Locate the cell with the specified text and output its (x, y) center coordinate. 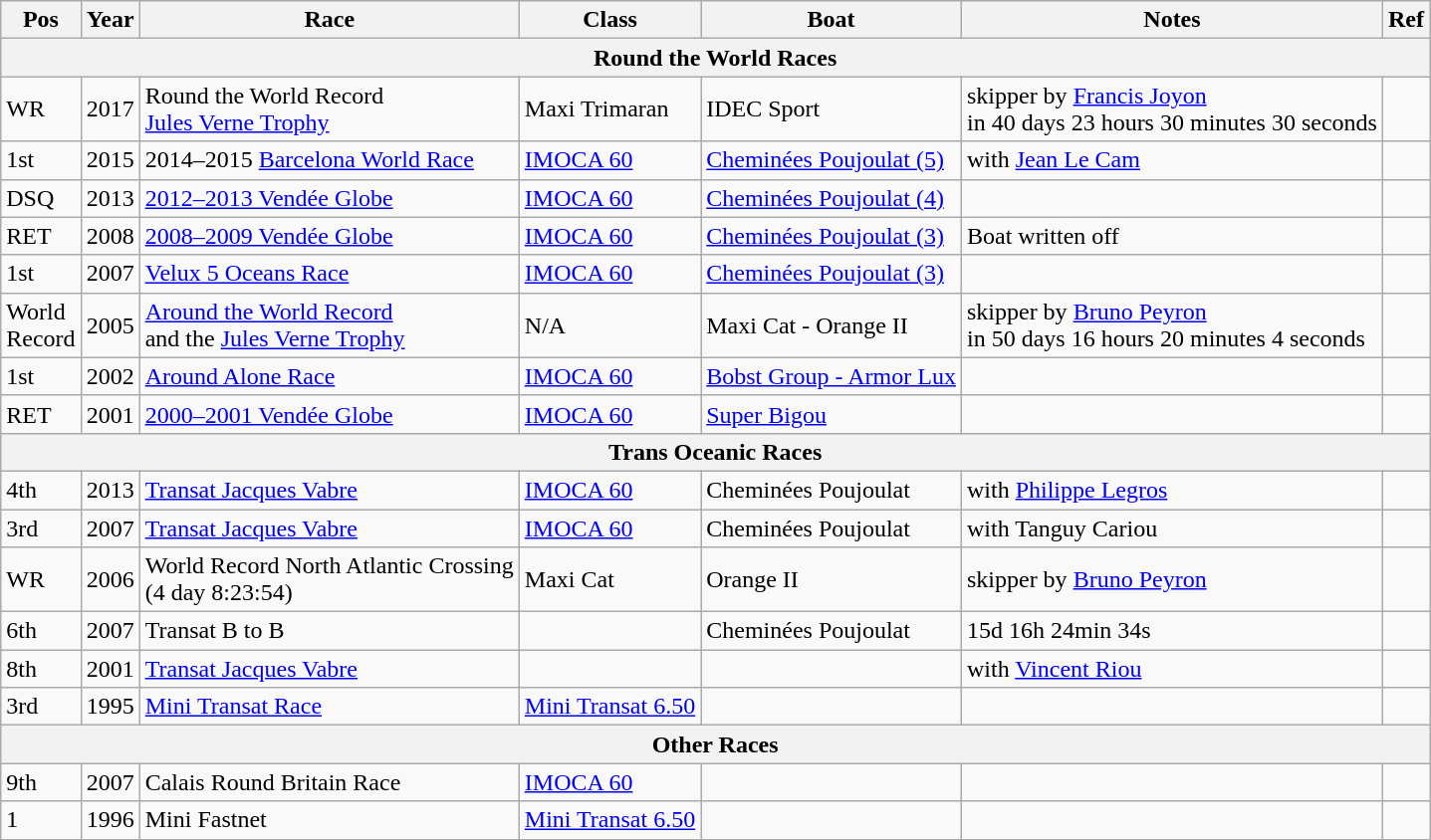
9th (41, 782)
Round the World RecordJules Verne Trophy (329, 109)
Trans Oceanic Races (715, 452)
Super Bigou (832, 414)
DSQ (41, 198)
Ref (1406, 20)
IDEC Sport (832, 109)
Maxi Cat - Orange II (832, 324)
4th (41, 490)
Maxi Cat (609, 579)
with Tanguy Cariou (1171, 528)
WorldRecord (41, 324)
2000–2001 Vendée Globe (329, 414)
2015 (110, 160)
Other Races (715, 744)
2012–2013 Vendée Globe (329, 198)
1996 (110, 820)
Bobst Group - Armor Lux (832, 376)
Cheminées Poujoulat (5) (832, 160)
Race (329, 20)
2002 (110, 376)
2006 (110, 579)
Mini Fastnet (329, 820)
World Record North Atlantic Crossing(4 day 8:23:54) (329, 579)
Year (110, 20)
2017 (110, 109)
15d 16h 24min 34s (1171, 631)
2008 (110, 236)
2005 (110, 324)
Velux 5 Oceans Race (329, 274)
2014–2015 Barcelona World Race (329, 160)
Boat (832, 20)
with Vincent Riou (1171, 669)
skipper by Bruno Peyron (1171, 579)
skipper by Bruno Peyron in 50 days 16 hours 20 minutes 4 seconds (1171, 324)
Around Alone Race (329, 376)
Boat written off (1171, 236)
6th (41, 631)
with Philippe Legros (1171, 490)
Calais Round Britain Race (329, 782)
Pos (41, 20)
Around the World Recordand the Jules Verne Trophy (329, 324)
with Jean Le Cam (1171, 160)
Mini Transat Race (329, 707)
Maxi Trimaran (609, 109)
Orange II (832, 579)
8th (41, 669)
Round the World Races (715, 58)
1 (41, 820)
Notes (1171, 20)
N/A (609, 324)
1995 (110, 707)
skipper by Francis Joyon in 40 days 23 hours 30 minutes 30 seconds (1171, 109)
2008–2009 Vendée Globe (329, 236)
Class (609, 20)
Transat B to B (329, 631)
Cheminées Poujoulat (4) (832, 198)
